For the text-containing cell, return its midpoint in (X, Y) coordinate format. 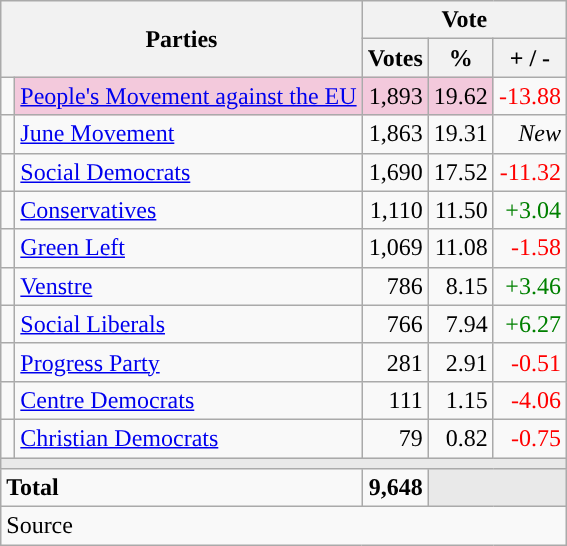
11.08 (460, 248)
New (530, 134)
766 (395, 324)
1.15 (460, 400)
People's Movement against the EU (188, 96)
Progress Party (188, 362)
786 (395, 286)
7.94 (460, 324)
11.50 (460, 210)
281 (395, 362)
-11.32 (530, 172)
1,863 (395, 134)
8.15 (460, 286)
-0.51 (530, 362)
1,069 (395, 248)
Conservatives (188, 210)
Centre Democrats (188, 400)
1,690 (395, 172)
Christian Democrats (188, 438)
-0.75 (530, 438)
+ / - (530, 58)
% (460, 58)
June Movement (188, 134)
Votes (395, 58)
Vote (464, 20)
0.82 (460, 438)
-1.58 (530, 248)
19.62 (460, 96)
79 (395, 438)
+6.27 (530, 324)
+3.04 (530, 210)
111 (395, 400)
Venstre (188, 286)
Parties (182, 39)
+3.46 (530, 286)
Green Left (188, 248)
Source (284, 526)
Social Liberals (188, 324)
2.91 (460, 362)
-13.88 (530, 96)
1,110 (395, 210)
17.52 (460, 172)
1,893 (395, 96)
-4.06 (530, 400)
9,648 (395, 488)
Total (182, 488)
Social Democrats (188, 172)
19.31 (460, 134)
